Return [x, y] of the center of cell containing provided text 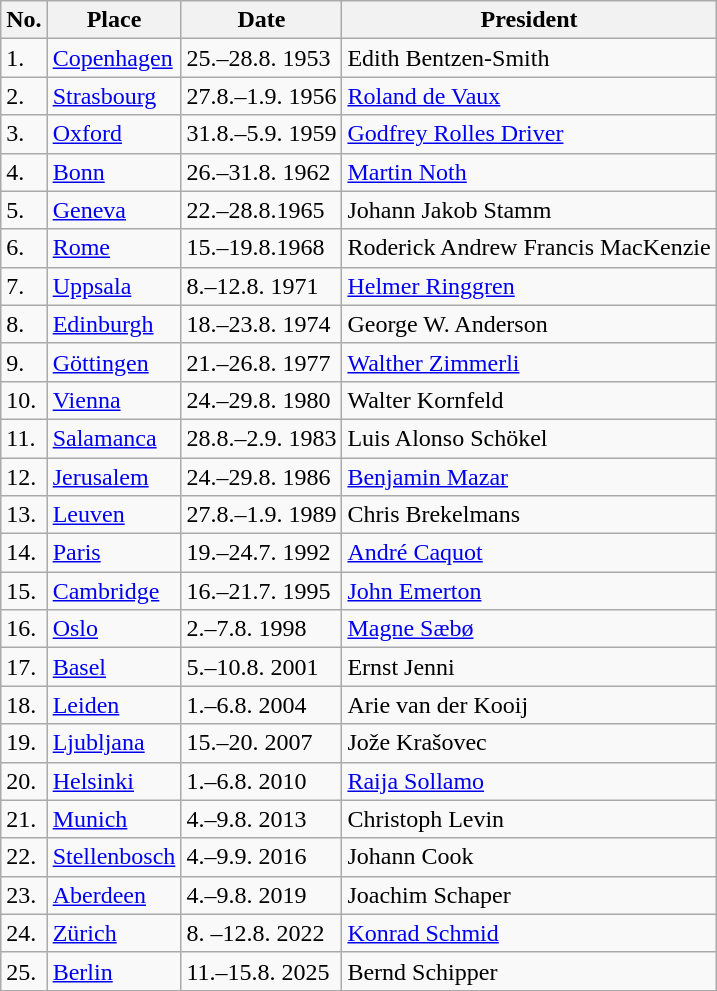
14. [24, 553]
27.8.–1.9. 1956 [262, 96]
3. [24, 134]
Leiden [114, 705]
11. [24, 438]
Walter Kornfeld [529, 400]
Ljubljana [114, 743]
8. –12.8. 2022 [262, 933]
19. [24, 743]
Chris Brekelmans [529, 515]
31.8.–5.9. 1959 [262, 134]
Copenhagen [114, 58]
Stellenbosch [114, 857]
Magne Sæbø [529, 629]
Helmer Ringgren [529, 286]
2.–7.8. 1998 [262, 629]
Date [262, 20]
Cambridge [114, 591]
21.–26.8. 1977 [262, 362]
Place [114, 20]
Oslo [114, 629]
Vienna [114, 400]
George W. Anderson [529, 324]
22.–28.8.1965 [262, 210]
Berlin [114, 971]
Salamanca [114, 438]
5.–10.8. 2001 [262, 667]
Edinburgh [114, 324]
Basel [114, 667]
4.–9.9. 2016 [262, 857]
Oxford [114, 134]
Göttingen [114, 362]
2. [24, 96]
13. [24, 515]
5. [24, 210]
23. [24, 895]
1.–6.8. 2004 [262, 705]
21. [24, 819]
Aberdeen [114, 895]
6. [24, 248]
Benjamin Mazar [529, 477]
Luis Alonso Schökel [529, 438]
22. [24, 857]
24.–29.8. 1980 [262, 400]
Konrad Schmid [529, 933]
19.–24.7. 1992 [262, 553]
Johann Cook [529, 857]
20. [24, 781]
Walther Zimmerli [529, 362]
16.–21.7. 1995 [262, 591]
Joachim Schaper [529, 895]
26.–31.8. 1962 [262, 172]
16. [24, 629]
Arie van der Kooij [529, 705]
President [529, 20]
18. [24, 705]
Munich [114, 819]
18.–23.8. 1974 [262, 324]
Zürich [114, 933]
Johann Jakob Stamm [529, 210]
Jože Krašovec [529, 743]
Geneva [114, 210]
Jerusalem [114, 477]
27.8.–1.9. 1989 [262, 515]
8. [24, 324]
Roderick Andrew Francis MacKenzie [529, 248]
15.–19.8.1968 [262, 248]
Uppsala [114, 286]
Bernd Schipper [529, 971]
10. [24, 400]
1. [24, 58]
28.8.–2.9. 1983 [262, 438]
8.–12.8. 1971 [262, 286]
Paris [114, 553]
25.–28.8. 1953 [262, 58]
Martin Noth [529, 172]
Raija Sollamo [529, 781]
Edith Bentzen-Smith [529, 58]
1.–6.8. 2010 [262, 781]
Godfrey Rolles Driver [529, 134]
17. [24, 667]
Christoph Levin [529, 819]
24.–29.8. 1986 [262, 477]
4.–9.8. 2013 [262, 819]
Leuven [114, 515]
Bonn [114, 172]
25. [24, 971]
4.–9.8. 2019 [262, 895]
John Emerton [529, 591]
9. [24, 362]
Roland de Vaux [529, 96]
Strasbourg [114, 96]
Helsinki [114, 781]
24. [24, 933]
7. [24, 286]
12. [24, 477]
15. [24, 591]
15.–20. 2007 [262, 743]
Ernst Jenni [529, 667]
11.–15.8. 2025 [262, 971]
4. [24, 172]
André Caquot [529, 553]
No. [24, 20]
Rome [114, 248]
